Locate the cell with the specified text and output its (X, Y) center coordinate. 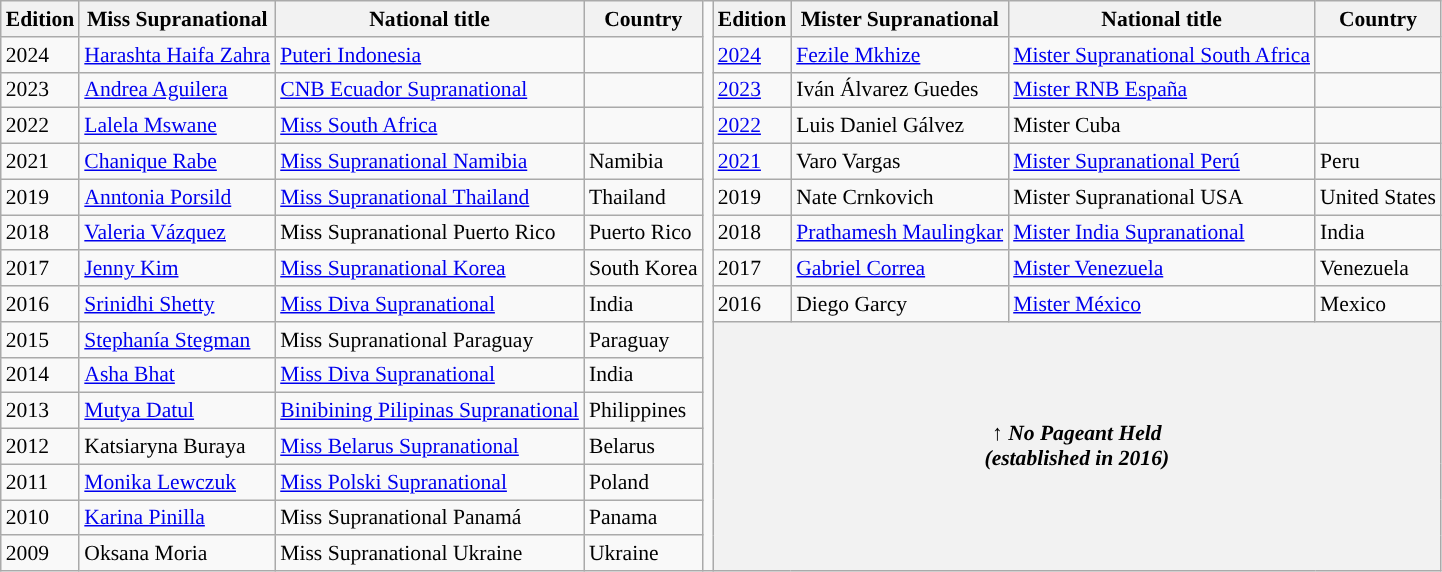
2010 (40, 518)
Valeria Vázquez (177, 233)
Panama (644, 518)
Mister RNB España (1162, 90)
Miss Belarus Supranational (430, 447)
Mister México (1162, 304)
↑ No Pageant Held(established in 2016) (1077, 446)
Srinidhi Shetty (177, 304)
Miss Supranational Korea (430, 269)
Iván Álvarez Guedes (900, 90)
Miss Supranational Puerto Rico (430, 233)
2009 (40, 554)
Harashta Haifa Zahra (177, 55)
Binibining Pilipinas Supranational (430, 411)
Mister Supranational (900, 19)
Puerto Rico (644, 233)
Poland (644, 482)
Ukraine (644, 554)
2013 (40, 411)
Karina Pinilla (177, 518)
Asha Bhat (177, 375)
Miss Supranational (177, 19)
Belarus (644, 447)
Diego Garcy (900, 304)
Miss Supranational Panamá (430, 518)
Varo Vargas (900, 162)
Paraguay (644, 340)
Namibia (644, 162)
Mister India Supranational (1162, 233)
Miss Supranational Thailand (430, 197)
Miss South Africa (430, 126)
Mister Supranational South Africa (1162, 55)
Venezuela (1378, 269)
Lalela Mswane (177, 126)
CNB Ecuador Supranational (430, 90)
Prathamesh Maulingkar (900, 233)
Nate Crnkovich (900, 197)
United States (1378, 197)
Miss Polski Supranational (430, 482)
Chanique Rabe (177, 162)
Luis Daniel Gálvez (900, 126)
Thailand (644, 197)
Mexico (1378, 304)
Puteri Indonesia (430, 55)
Mister Supranational USA (1162, 197)
Fezile Mkhize (900, 55)
2015 (40, 340)
Andrea Aguilera (177, 90)
Mister Venezuela (1162, 269)
Stephanía Stegman (177, 340)
Philippines (644, 411)
Mister Cuba (1162, 126)
2012 (40, 447)
Monika Lewczuk (177, 482)
Mister Supranational Perú (1162, 162)
Katsiaryna Buraya (177, 447)
Miss Supranational Namibia (430, 162)
2011 (40, 482)
Anntonia Porsild (177, 197)
Miss Supranational Ukraine (430, 554)
2014 (40, 375)
Gabriel Correa (900, 269)
Peru (1378, 162)
Miss Supranational Paraguay (430, 340)
Oksana Moria (177, 554)
South Korea (644, 269)
Jenny Kim (177, 269)
Mutya Datul (177, 411)
